From the cell containing the given text, extract its center point as [x, y] coordinate. 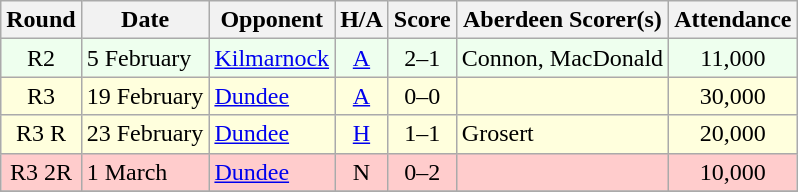
N [362, 172]
Connon, MacDonald [562, 58]
11,000 [733, 58]
0–0 [422, 96]
10,000 [733, 172]
1 March [145, 172]
H [362, 134]
30,000 [733, 96]
Date [145, 20]
R3 2R [41, 172]
R3 R [41, 134]
Opponent [272, 20]
Grosert [562, 134]
2–1 [422, 58]
5 February [145, 58]
Score [422, 20]
23 February [145, 134]
19 February [145, 96]
1–1 [422, 134]
Kilmarnock [272, 58]
20,000 [733, 134]
R2 [41, 58]
0–2 [422, 172]
Aberdeen Scorer(s) [562, 20]
Attendance [733, 20]
H/A [362, 20]
Round [41, 20]
R3 [41, 96]
